Locate the cell with the specified text and output its [X, Y] center coordinate. 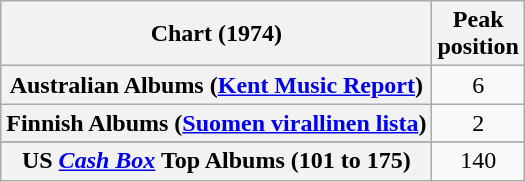
Finnish Albums (Suomen virallinen lista) [216, 123]
Chart (1974) [216, 34]
2 [478, 123]
Australian Albums (Kent Music Report) [216, 85]
6 [478, 85]
Peak position [478, 34]
140 [478, 161]
US Cash Box Top Albums (101 to 175) [216, 161]
